Output the [X, Y] coordinate of the center of the cell containing the given text.  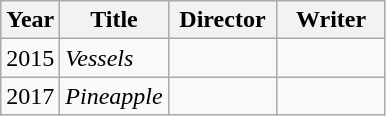
Year [30, 20]
2015 [30, 58]
Director [222, 20]
2017 [30, 96]
Title [114, 20]
Pineapple [114, 96]
Writer [332, 20]
Vessels [114, 58]
